Provide the [x, y] coordinate of the cell's center where the given text is located.  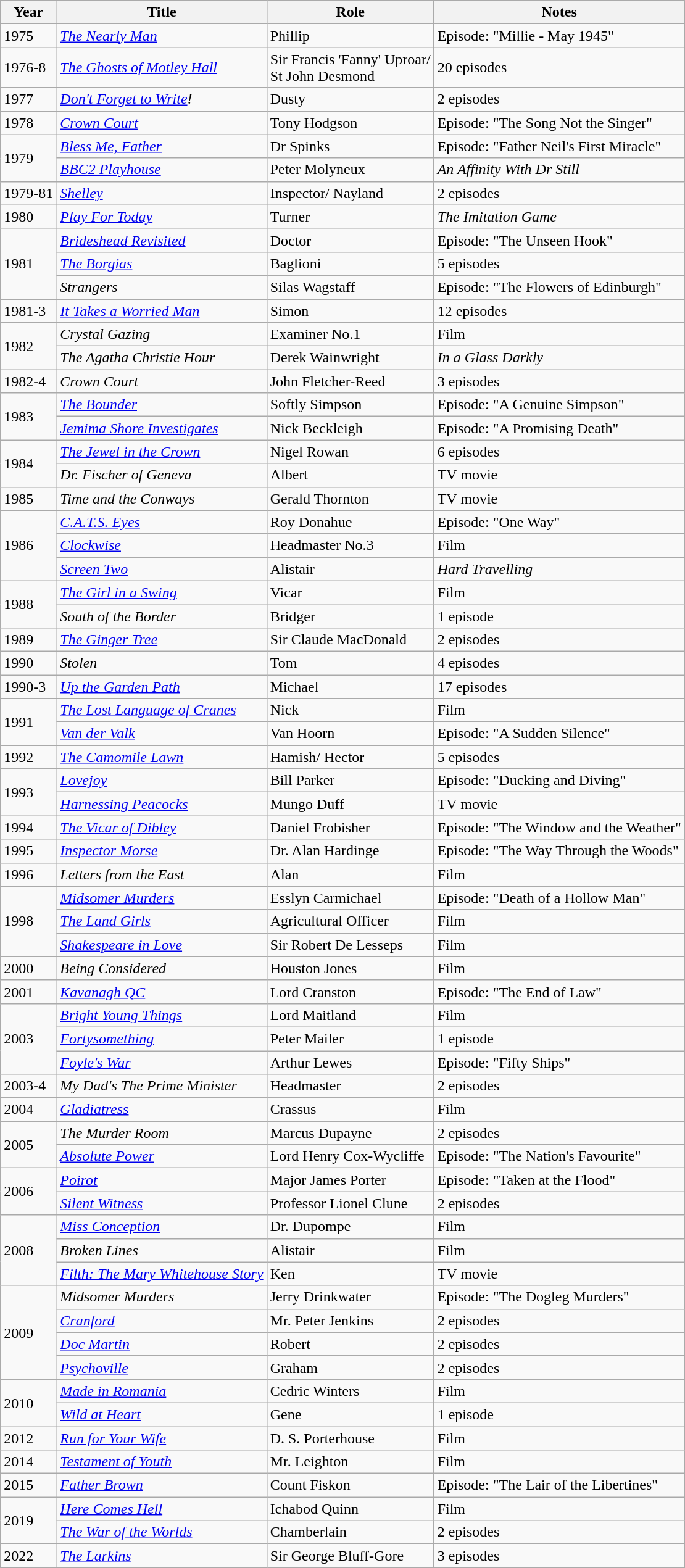
Episode: "Taken at the Flood" [559, 1180]
1976-8 [28, 68]
Wild at Heart [162, 1414]
1979 [28, 158]
2015 [28, 1485]
Softly Simpson [351, 405]
Doctor [351, 240]
C.A.T.S. Eyes [162, 522]
Esslyn Carmichael [351, 898]
Professor Lionel Clune [351, 1203]
Van Hoorn [351, 734]
The Girl in a Swing [162, 592]
Silas Wagstaff [351, 287]
1977 [28, 99]
Episode: "Father Neil's First Miracle" [559, 146]
Gerald Thornton [351, 499]
Mr. Peter Jenkins [351, 1321]
The Ghosts of Motley Hall [162, 68]
Time and the Conways [162, 499]
Episode: "One Way" [559, 522]
The Larkins [162, 1556]
Nick [351, 710]
Hamish/ Hector [351, 757]
2003 [28, 1039]
Harnessing Peacocks [162, 804]
Cedric Winters [351, 1391]
Inspector/ Nayland [351, 193]
Filth: The Mary Whitehouse Story [162, 1274]
Michael [351, 687]
Lovejoy [162, 781]
The Jewel in the Crown [162, 452]
Episode: "The Nation's Favourite" [559, 1156]
South of the Border [162, 616]
Vicar [351, 592]
Bill Parker [351, 781]
Absolute Power [162, 1156]
Stolen [162, 663]
Major James Porter [351, 1180]
1995 [28, 851]
2004 [28, 1110]
1980 [28, 217]
Lord Henry Cox-Wycliffe [351, 1156]
2012 [28, 1438]
Up the Garden Path [162, 687]
2019 [28, 1520]
Crassus [351, 1110]
1982 [28, 346]
Kavanagh QC [162, 992]
Crystal Gazing [162, 334]
John Fletcher-Reed [351, 381]
Sir Robert De Lesseps [351, 945]
Dr Spinks [351, 146]
1992 [28, 757]
Episode: "A Genuine Simpson" [559, 405]
Dr. Fischer of Geneva [162, 475]
The Borgias [162, 263]
Baglioni [351, 263]
Psychoville [162, 1367]
Robert [351, 1344]
Chamberlain [351, 1532]
Jemima Shore Investigates [162, 428]
The Land Girls [162, 921]
Bridger [351, 616]
1985 [28, 499]
The Camomile Lawn [162, 757]
Ichabod Quinn [351, 1509]
Headmaster [351, 1086]
BBC2 Playhouse [162, 170]
Silent Witness [162, 1203]
D. S. Porterhouse [351, 1438]
2001 [28, 992]
Broken Lines [162, 1250]
Cranford [162, 1321]
Jerry Drinkwater [351, 1297]
The Lost Language of Cranes [162, 710]
Episode: "A Promising Death" [559, 428]
Title [162, 12]
1990 [28, 663]
Tony Hodgson [351, 123]
1982-4 [28, 381]
The Vicar of Dibley [162, 828]
2005 [28, 1145]
Episode: "The Dogleg Murders" [559, 1297]
The Murder Room [162, 1133]
Sir Francis 'Fanny' Uproar/St John Desmond [351, 68]
1981 [28, 263]
1979-81 [28, 193]
Phillip [351, 36]
Houston Jones [351, 968]
Simon [351, 310]
Van der Valk [162, 734]
Inspector Morse [162, 851]
Albert [351, 475]
Dr. Dupompe [351, 1227]
1991 [28, 722]
Tom [351, 663]
Episode: "Ducking and Diving" [559, 781]
1988 [28, 604]
The Agatha Christie Hour [162, 358]
Mungo Duff [351, 804]
1996 [28, 874]
Episode: "The Flowers of Edinburgh" [559, 287]
Daniel Frobisher [351, 828]
Don't Forget to Write! [162, 99]
Shakespeare in Love [162, 945]
Year [28, 12]
Made in Romania [162, 1391]
Fortysomething [162, 1039]
Lord Maitland [351, 1015]
Graham [351, 1367]
1975 [28, 36]
Episode: "The End of Law" [559, 992]
The War of the Worlds [162, 1532]
Strangers [162, 287]
20 episodes [559, 68]
Gladiatress [162, 1110]
The Bounder [162, 405]
17 episodes [559, 687]
Derek Wainwright [351, 358]
6 episodes [559, 452]
Marcus Dupayne [351, 1133]
1978 [28, 123]
Brideshead Revisited [162, 240]
Hard Travelling [559, 569]
1989 [28, 639]
1983 [28, 417]
Notes [559, 12]
The Nearly Man [162, 36]
Screen Two [162, 569]
Being Considered [162, 968]
Doc Martin [162, 1344]
1994 [28, 828]
Bless Me, Father [162, 146]
Sir Claude MacDonald [351, 639]
Play For Today [162, 217]
2006 [28, 1192]
1986 [28, 545]
1990-3 [28, 687]
1984 [28, 463]
Ken [351, 1274]
Father Brown [162, 1485]
An Affinity With Dr Still [559, 170]
Bright Young Things [162, 1015]
Shelley [162, 193]
In a Glass Darkly [559, 358]
Arthur Lewes [351, 1062]
Lord Cranston [351, 992]
12 episodes [559, 310]
Mr. Leighton [351, 1462]
Agricultural Officer [351, 921]
Run for Your Wife [162, 1438]
Turner [351, 217]
Headmaster No.3 [351, 545]
Clockwise [162, 545]
Gene [351, 1414]
2000 [28, 968]
4 episodes [559, 663]
My Dad's The Prime Minister [162, 1086]
2008 [28, 1250]
Episode: "The Unseen Hook" [559, 240]
Episode: "Millie - May 1945" [559, 36]
Here Comes Hell [162, 1509]
Episode: "The Song Not the Singer" [559, 123]
Episode: "A Sudden Silence" [559, 734]
Count Fiskon [351, 1485]
Miss Conception [162, 1227]
Alan [351, 874]
Poirot [162, 1180]
It Takes a Worried Man [162, 310]
Roy Donahue [351, 522]
1998 [28, 921]
Episode: "Death of a Hollow Man" [559, 898]
2014 [28, 1462]
Nigel Rowan [351, 452]
Sir George Bluff-Gore [351, 1556]
Role [351, 12]
Dr. Alan Hardinge [351, 851]
1981-3 [28, 310]
The Ginger Tree [162, 639]
The Imitation Game [559, 217]
2009 [28, 1332]
Foyle's War [162, 1062]
1993 [28, 792]
Episode: "The Lair of the Libertines" [559, 1485]
Episode: "The Window and the Weather" [559, 828]
Episode: "Fifty Ships" [559, 1062]
Dusty [351, 99]
2022 [28, 1556]
2003-4 [28, 1086]
2010 [28, 1403]
Examiner No.1 [351, 334]
Peter Mailer [351, 1039]
Testament of Youth [162, 1462]
Nick Beckleigh [351, 428]
Peter Molyneux [351, 170]
Letters from the East [162, 874]
Episode: "The Way Through the Woods" [559, 851]
